Search for the cell housing the specified text and yield its [X, Y] center coordinate. 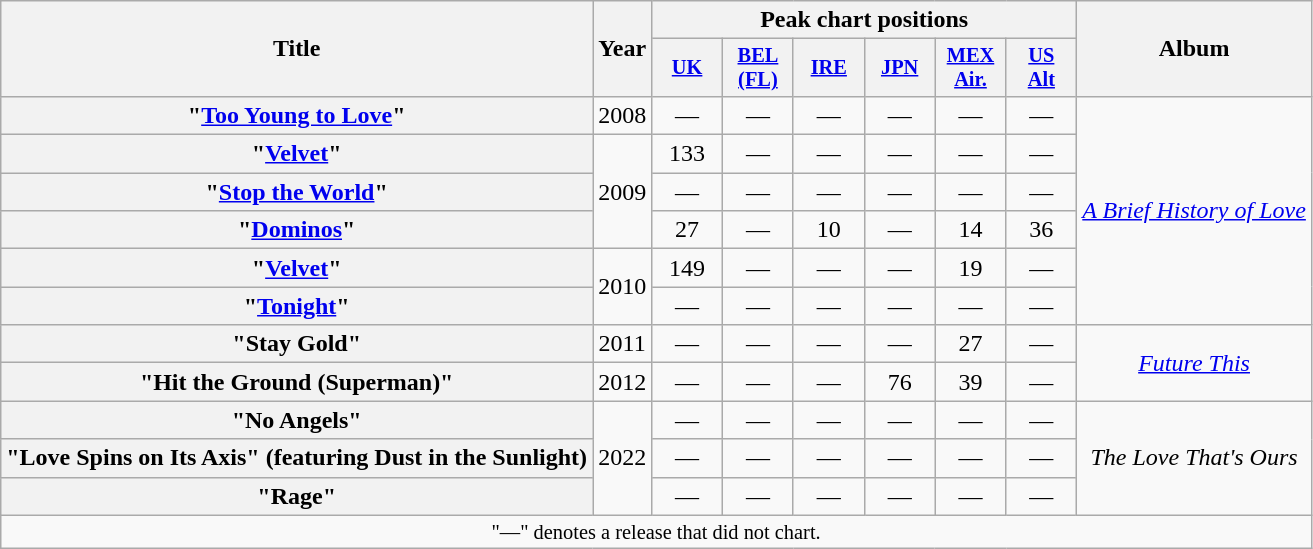
"—" denotes a release that did not chart. [656, 532]
Year [622, 49]
MEXAir. [970, 68]
JPN [900, 68]
"Too Young to Love" [297, 115]
"Tonight" [297, 306]
76 [900, 382]
149 [688, 268]
"Hit the Ground (Superman)" [297, 382]
Title [297, 49]
Peak chart positions [864, 20]
2008 [622, 115]
2012 [622, 382]
2010 [622, 287]
A Brief History of Love [1194, 210]
14 [970, 230]
2022 [622, 458]
2011 [622, 344]
133 [688, 154]
The Love That's Ours [1194, 458]
36 [1042, 230]
"Stop the World" [297, 192]
IRE [828, 68]
10 [828, 230]
USAlt [1042, 68]
"No Angels" [297, 420]
2009 [622, 192]
"Love Spins on Its Axis" (featuring Dust in the Sunlight) [297, 458]
Future This [1194, 363]
"Dominos" [297, 230]
"Stay Gold" [297, 344]
UK [688, 68]
19 [970, 268]
BEL(FL) [758, 68]
Album [1194, 49]
39 [970, 382]
"Rage" [297, 496]
